From the cell containing the given text, extract its center point as [X, Y] coordinate. 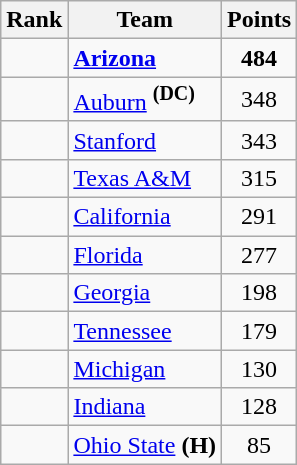
Indiana [145, 407]
315 [260, 178]
277 [260, 255]
130 [260, 369]
Texas A&M [145, 178]
Michigan [145, 369]
Rank [34, 20]
Tennessee [145, 331]
484 [260, 58]
179 [260, 331]
198 [260, 293]
Ohio State (H) [145, 445]
Georgia [145, 293]
Team [145, 20]
California [145, 217]
128 [260, 407]
Stanford [145, 140]
291 [260, 217]
85 [260, 445]
Florida [145, 255]
343 [260, 140]
Points [260, 20]
348 [260, 100]
Auburn (DC) [145, 100]
Arizona [145, 58]
